Scan for the cell matching the given text and deliver its [X, Y] coordinate at center. 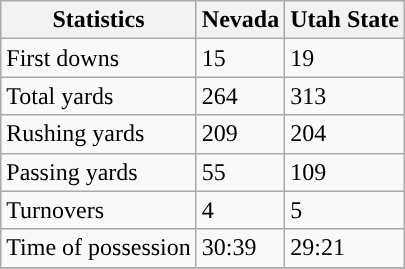
Nevada [240, 20]
313 [345, 96]
Statistics [99, 20]
Rushing yards [99, 134]
Turnovers [99, 210]
5 [345, 210]
Utah State [345, 20]
109 [345, 172]
29:21 [345, 248]
30:39 [240, 248]
19 [345, 58]
4 [240, 210]
Total yards [99, 96]
Passing yards [99, 172]
55 [240, 172]
264 [240, 96]
First downs [99, 58]
209 [240, 134]
Time of possession [99, 248]
15 [240, 58]
204 [345, 134]
